Determine the [X, Y] coordinate at the center of the cell enclosing the given text.  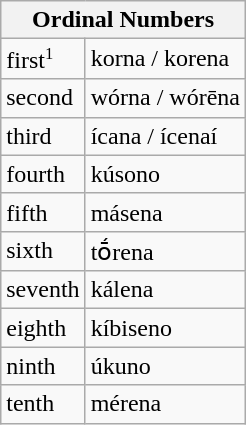
ninth [43, 366]
kálena [165, 290]
másena [165, 212]
kíbiseno [165, 328]
third [43, 136]
úkuno [165, 366]
second [43, 98]
kúsono [165, 174]
tenth [43, 404]
sixth [43, 251]
first1 [43, 59]
korna / korena [165, 59]
ícana / ícenaí [165, 136]
tṓrena [165, 251]
Ordinal Numbers [124, 20]
wórna / wórēna [165, 98]
mérena [165, 404]
fifth [43, 212]
fourth [43, 174]
eighth [43, 328]
seventh [43, 290]
